Search for the cell housing the specified text and yield its [x, y] center coordinate. 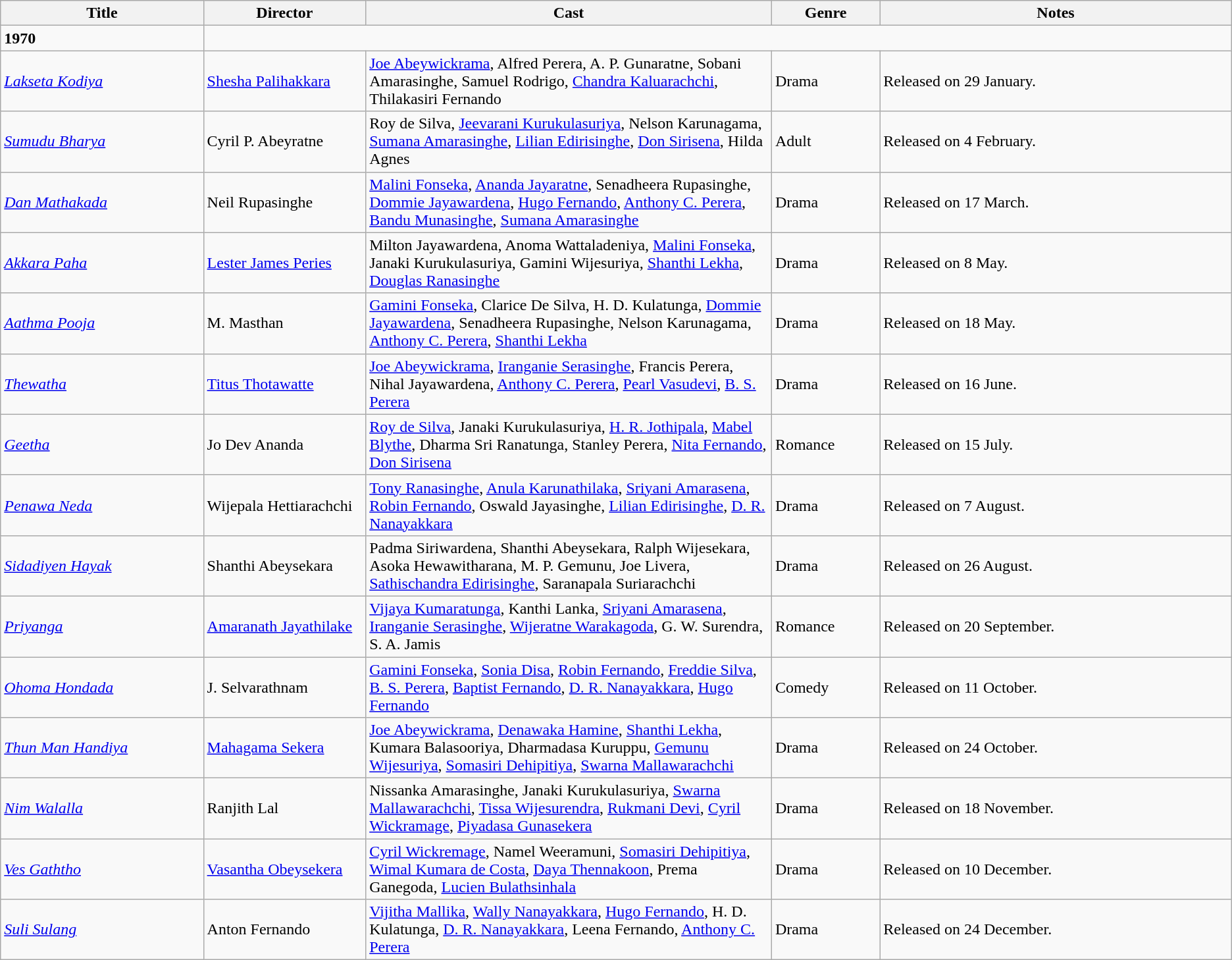
Thewatha [102, 384]
Vijitha Mallika, Wally Nanayakkara, Hugo Fernando, H. D. Kulatunga, D. R. Nanayakkara, Leena Fernando, Anthony C. Perera [569, 930]
Gamini Fonseka, Clarice De Silva, H. D. Kulatunga, Dommie Jayawardena, Senadheera Rupasinghe, Nelson Karunagama, Anthony C. Perera, Shanthi Lekha [569, 323]
Released on 24 December. [1056, 930]
Released on 20 September. [1056, 626]
Released on 24 October. [1056, 748]
Nissanka Amarasinghe, Janaki Kurukulasuriya, Swarna Mallawarachchi, Tissa Wijesurendra, Rukmani Devi, Cyril Wickramage, Piyadasa Gunasekera [569, 809]
Title [102, 13]
Vasantha Obeysekera [284, 869]
Genre [825, 13]
Ohoma Hondada [102, 687]
Shanthi Abeysekara [284, 566]
Cast [569, 13]
Penawa Neda [102, 505]
Released on 4 February. [1056, 142]
Cyril P. Abeyratne [284, 142]
Joe Abeywickrama, Iranganie Serasinghe, Francis Perera, Nihal Jayawardena, Anthony C. Perera, Pearl Vasudevi, B. S. Perera [569, 384]
Priyanga [102, 626]
Shesha Palihakkara [284, 81]
Tony Ranasinghe, Anula Karunathilaka, Sriyani Amarasena, Robin Fernando, Oswald Jayasinghe, Lilian Edirisinghe, D. R. Nanayakkara [569, 505]
Dan Mathakada [102, 202]
Comedy [825, 687]
Joe Abeywickrama, Alfred Perera, A. P. Gunaratne, Sobani Amarasinghe, Samuel Rodrigo, Chandra Kaluarachchi, Thilakasiri Fernando [569, 81]
Notes [1056, 13]
Akkara Paha [102, 263]
Geetha [102, 444]
Neil Rupasinghe [284, 202]
Milton Jayawardena, Anoma Wattaladeniya, Malini Fonseka, Janaki Kurukulasuriya, Gamini Wijesuriya, Shanthi Lekha, Douglas Ranasinghe [569, 263]
Wijepala Hettiarachchi [284, 505]
Titus Thotawatte [284, 384]
Amaranath Jayathilake [284, 626]
Released on 11 October. [1056, 687]
J. Selvarathnam [284, 687]
Released on 8 May. [1056, 263]
Malini Fonseka, Ananda Jayaratne, Senadheera Rupasinghe, Dommie Jayawardena, Hugo Fernando, Anthony C. Perera, Bandu Munasinghe, Sumana Amarasinghe [569, 202]
M. Masthan [284, 323]
Director [284, 13]
Sidadiyen Hayak [102, 566]
Sumudu Bharya [102, 142]
1970 [102, 38]
Roy de Silva, Janaki Kurukulasuriya, H. R. Jothipala, Mabel Blythe, Dharma Sri Ranatunga, Stanley Perera, Nita Fernando, Don Sirisena [569, 444]
Released on 18 November. [1056, 809]
Released on 17 March. [1056, 202]
Lakseta Kodiya [102, 81]
Suli Sulang [102, 930]
Released on 10 December. [1056, 869]
Roy de Silva, Jeevarani Kurukulasuriya, Nelson Karunagama, Sumana Amarasinghe, Lilian Edirisinghe, Don Sirisena, Hilda Agnes [569, 142]
Released on 29 January. [1056, 81]
Anton Fernando [284, 930]
Lester James Peries [284, 263]
Gamini Fonseka, Sonia Disa, Robin Fernando, Freddie Silva, B. S. Perera, Baptist Fernando, D. R. Nanayakkara, Hugo Fernando [569, 687]
Thun Man Handiya [102, 748]
Released on 7 August. [1056, 505]
Ves Gaththo [102, 869]
Vijaya Kumaratunga, Kanthi Lanka, Sriyani Amarasena, Iranganie Serasinghe, Wijeratne Warakagoda, G. W. Surendra, S. A. Jamis [569, 626]
Nim Walalla [102, 809]
Cyril Wickremage, Namel Weeramuni, Somasiri Dehipitiya, Wimal Kumara de Costa, Daya Thennakoon, Prema Ganegoda, Lucien Bulathsinhala [569, 869]
Aathma Pooja [102, 323]
Released on 16 June. [1056, 384]
Released on 26 August. [1056, 566]
Released on 18 May. [1056, 323]
Mahagama Sekera [284, 748]
Adult [825, 142]
Ranjith Lal [284, 809]
Jo Dev Ananda [284, 444]
Released on 15 July. [1056, 444]
